Extract the (X, Y) coordinate from the center of the cell holding the provided text.  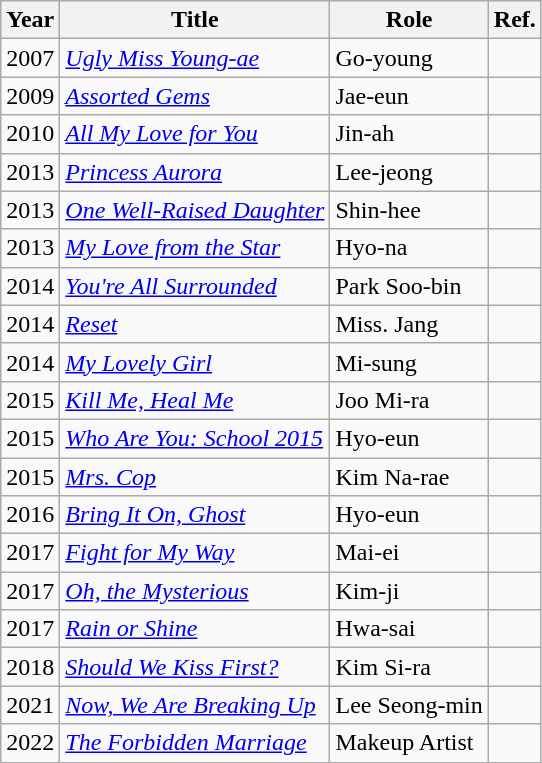
2018 (30, 667)
Who Are You: School 2015 (195, 438)
2009 (30, 96)
Now, We Are Breaking Up (195, 705)
Lee Seong-min (409, 705)
One Well-Raised Daughter (195, 210)
Kill Me, Heal Me (195, 400)
Go-young (409, 58)
2010 (30, 134)
Oh, the Mysterious (195, 591)
Mi-sung (409, 362)
Princess Aurora (195, 172)
Hyo-na (409, 248)
Reset (195, 324)
Year (30, 20)
2007 (30, 58)
Miss. Jang (409, 324)
Hwa-sai (409, 629)
Mrs. Cop (195, 477)
Title (195, 20)
Ugly Miss Young-ae (195, 58)
Fight for My Way (195, 553)
Assorted Gems (195, 96)
Lee-jeong (409, 172)
You're All Surrounded (195, 286)
2022 (30, 743)
The Forbidden Marriage (195, 743)
Joo Mi-ra (409, 400)
Bring It On, Ghost (195, 515)
Makeup Artist (409, 743)
All My Love for You (195, 134)
Kim-ji (409, 591)
Kim Si-ra (409, 667)
Should We Kiss First? (195, 667)
My Love from the Star (195, 248)
2016 (30, 515)
My Lovely Girl (195, 362)
Role (409, 20)
Kim Na-rae (409, 477)
Ref. (514, 20)
Jae-eun (409, 96)
Park Soo-bin (409, 286)
Shin-hee (409, 210)
2021 (30, 705)
Jin-ah (409, 134)
Mai-ei (409, 553)
Rain or Shine (195, 629)
